Return [X, Y] of the center of cell containing provided text 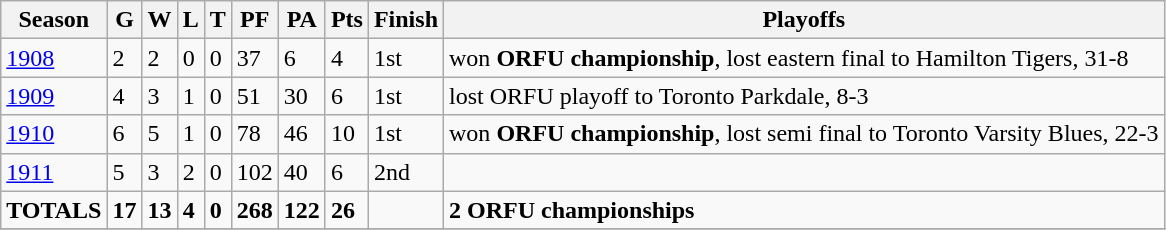
46 [302, 134]
G [124, 20]
268 [254, 210]
Season [54, 20]
17 [124, 210]
122 [302, 210]
TOTALS [54, 210]
PA [302, 20]
1908 [54, 58]
1911 [54, 172]
Pts [346, 20]
78 [254, 134]
won ORFU championship, lost eastern final to Hamilton Tigers, 31-8 [804, 58]
26 [346, 210]
102 [254, 172]
37 [254, 58]
Finish [406, 20]
2nd [406, 172]
51 [254, 96]
lost ORFU playoff to Toronto Parkdale, 8-3 [804, 96]
L [190, 20]
2 ORFU championships [804, 210]
10 [346, 134]
W [160, 20]
Playoffs [804, 20]
1909 [54, 96]
40 [302, 172]
1910 [54, 134]
30 [302, 96]
T [218, 20]
won ORFU championship, lost semi final to Toronto Varsity Blues, 22-3 [804, 134]
13 [160, 210]
PF [254, 20]
